Extract the [x, y] coordinate from the center of the cell holding the provided text.  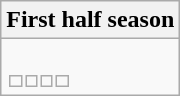
First half season [90, 20]
